Identify which cell holds the provided text, then report its [X, Y] central coordinate. 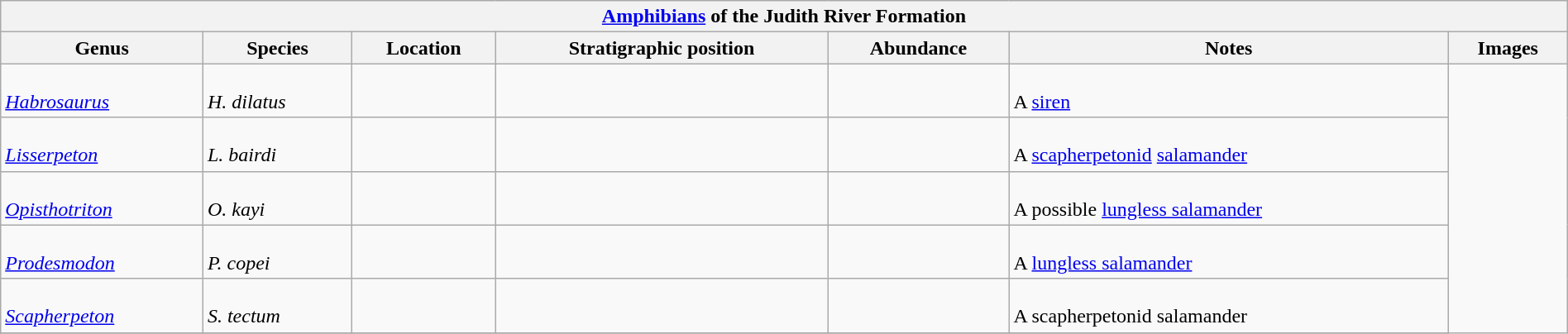
P. copei [277, 251]
Stratigraphic position [662, 48]
Scapherpeton [103, 306]
Amphibians of the Judith River Formation [784, 17]
A lungless salamander [1229, 251]
A siren [1229, 91]
Notes [1229, 48]
O. kayi [277, 198]
S. tectum [277, 306]
Species [277, 48]
Prodesmodon [103, 251]
H. dilatus [277, 91]
Habrosaurus [103, 91]
Genus [103, 48]
Opisthotriton [103, 198]
Lisserpeton [103, 144]
A possible lungless salamander [1229, 198]
Location [423, 48]
Abundance [918, 48]
L. bairdi [277, 144]
Images [1508, 48]
